Output the (x, y) coordinate of the center of the cell containing the given text.  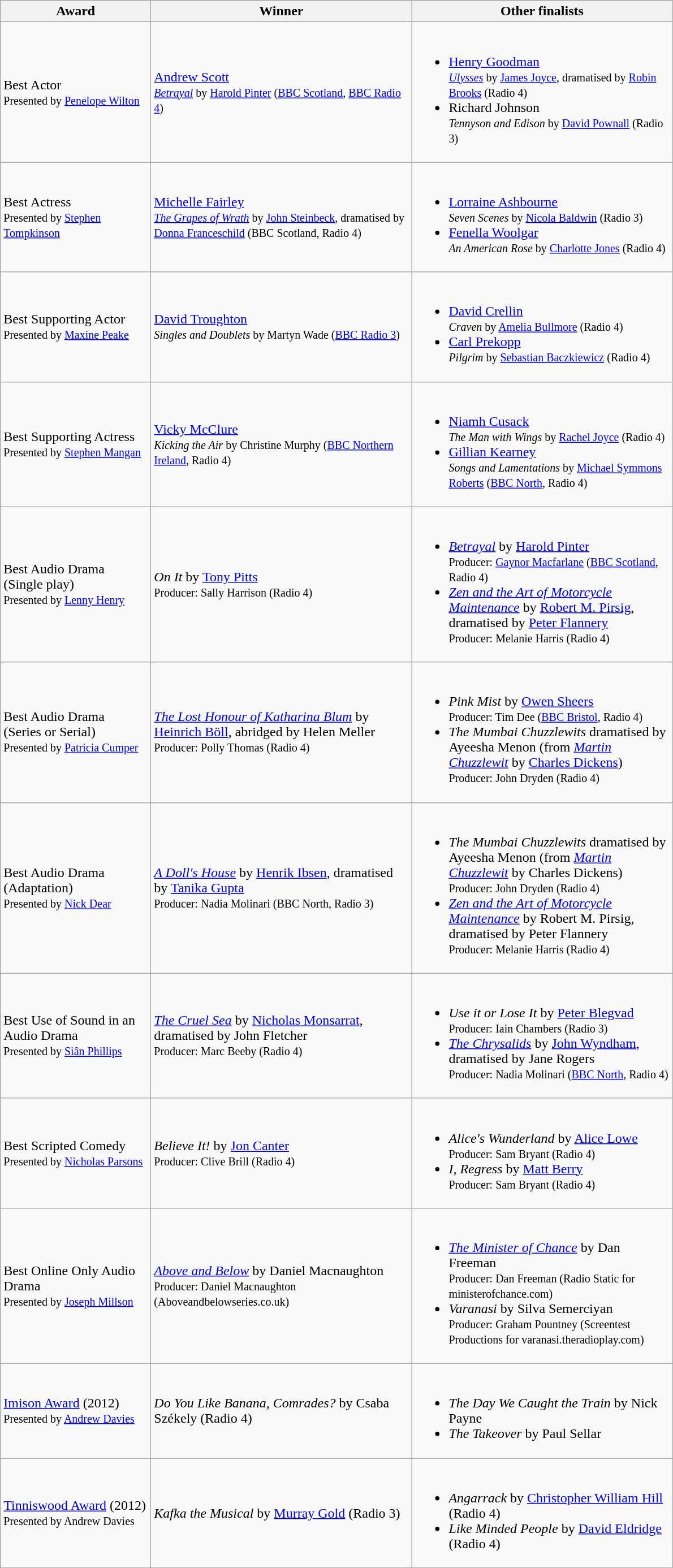
David CrellinCraven by Amelia Bullmore (Radio 4)Carl PrekoppPilgrim by Sebastian Baczkiewicz (Radio 4) (542, 327)
Best Use of Sound in an Audio DramaPresented by Siân Phillips (76, 1036)
Best Online Only Audio DramaPresented by Joseph Millson (76, 1286)
Niamh CusackThe Man with Wings by Rachel Joyce (Radio 4)Gillian KearneySongs and Lamentations by Michael Symmons Roberts (BBC North, Radio 4) (542, 444)
Believe It! by Jon CanterProducer: Clive Brill (Radio 4) (282, 1153)
The Lost Honour of Katharina Blum by Heinrich Böll, abridged by Helen MellerProducer: Polly Thomas (Radio 4) (282, 732)
On It by Tony PittsProducer: Sally Harrison (Radio 4) (282, 585)
Kafka the Musical by Murray Gold (Radio 3) (282, 1513)
Above and Below by Daniel MacnaughtonProducer: Daniel Macnaughton (Aboveandbelowseries.co.uk) (282, 1286)
Vicky McClureKicking the Air by Christine Murphy (BBC Northern Ireland, Radio 4) (282, 444)
A Doll's House by Henrik Ibsen, dramatised by Tanika GuptaProducer: Nadia Molinari (BBC North, Radio 3) (282, 888)
Best Audio Drama(Series or Serial)Presented by Patricia Cumper (76, 732)
Best Audio Drama(Single play)Presented by Lenny Henry (76, 585)
Andrew ScottBetrayal by Harold Pinter (BBC Scotland, BBC Radio 4) (282, 92)
David TroughtonSingles and Doublets by Martyn Wade (BBC Radio 3) (282, 327)
The Cruel Sea by Nicholas Monsarrat, dramatised by John FletcherProducer: Marc Beeby (Radio 4) (282, 1036)
Michelle FairleyThe Grapes of Wrath by John Steinbeck, dramatised by Donna Franceschild (BBC Scotland, Radio 4) (282, 217)
Imison Award (2012)Presented by Andrew Davies (76, 1410)
Lorraine AshbourneSeven Scenes by Nicola Baldwin (Radio 3)Fenella WoolgarAn American Rose by Charlotte Jones (Radio 4) (542, 217)
Winner (282, 11)
Do You Like Banana, Comrades? by Csaba Székely (Radio 4) (282, 1410)
Best Supporting ActorPresented by Maxine Peake (76, 327)
Alice's Wunderland by Alice LoweProducer: Sam Bryant (Radio 4)I, Regress by Matt BerryProducer: Sam Bryant (Radio 4) (542, 1153)
The Day We Caught the Train by Nick PayneThe Takeover by Paul Sellar (542, 1410)
Best ActorPresented by Penelope Wilton (76, 92)
Award (76, 11)
Best Scripted ComedyPresented by Nicholas Parsons (76, 1153)
Best ActressPresented by Stephen Tompkinson (76, 217)
Henry GoodmanUlysses by James Joyce, dramatised by Robin Brooks (Radio 4)Richard JohnsonTennyson and Edison by David Pownall (Radio 3) (542, 92)
Best Audio Drama(Adaptation)Presented by Nick Dear (76, 888)
Angarrack by Christopher William Hill (Radio 4)Like Minded People by David Eldridge (Radio 4) (542, 1513)
Tinniswood Award (2012)Presented by Andrew Davies (76, 1513)
Other finalists (542, 11)
Best Supporting ActressPresented by Stephen Mangan (76, 444)
